Scan for the cell matching the given text and deliver its (x, y) coordinate at center. 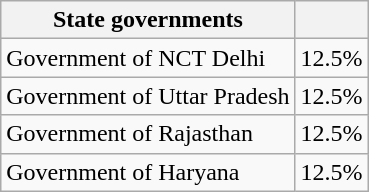
Government of NCT Delhi (148, 58)
Government of Uttar Pradesh (148, 96)
State governments (148, 20)
Government of Haryana (148, 172)
Government of Rajasthan (148, 134)
